Identify which cell holds the provided text, then report its (X, Y) central coordinate. 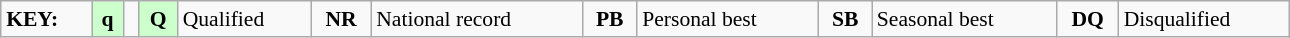
SB (846, 19)
DQ (1088, 19)
Disqualified (1204, 19)
q (108, 19)
KEY: (46, 19)
National record (476, 19)
Qualified (244, 19)
Q (158, 19)
NR (341, 19)
Personal best (728, 19)
PB (610, 19)
Seasonal best (964, 19)
